Provide the (X, Y) coordinate of the cell's center where the given text is located.  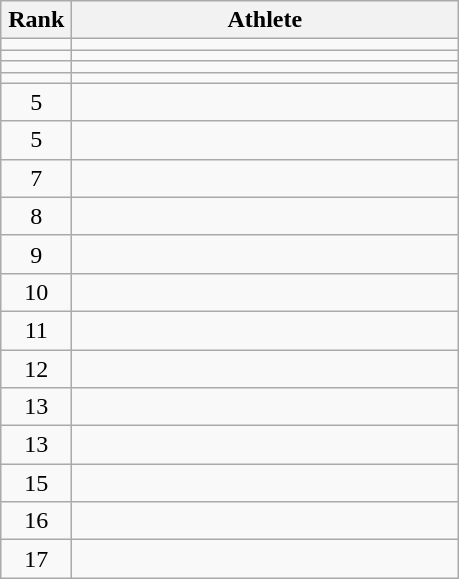
15 (36, 483)
16 (36, 521)
8 (36, 216)
9 (36, 254)
Rank (36, 20)
7 (36, 178)
12 (36, 369)
Athlete (265, 20)
17 (36, 559)
10 (36, 292)
11 (36, 330)
